Search for the cell housing the specified text and yield its (X, Y) center coordinate. 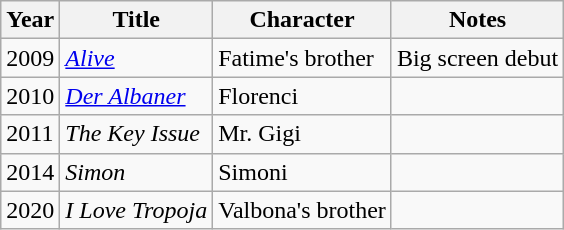
Fatime's brother (302, 58)
Mr. Gigi (302, 134)
Florenci (302, 96)
2010 (30, 96)
2009 (30, 58)
2011 (30, 134)
2014 (30, 172)
The Key Issue (136, 134)
Title (136, 20)
2020 (30, 210)
Big screen debut (477, 58)
Simon (136, 172)
Character (302, 20)
Simoni (302, 172)
Valbona's brother (302, 210)
Der Albaner (136, 96)
Alive (136, 58)
Notes (477, 20)
I Love Tropoja (136, 210)
Year (30, 20)
